Scan for the cell matching the given text and deliver its [X, Y] coordinate at center. 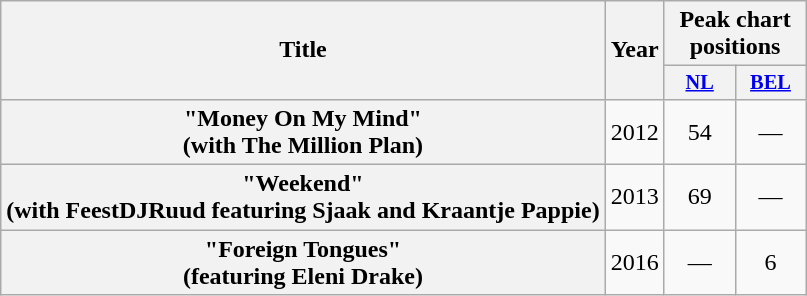
"Foreign Tongues"(featuring Eleni Drake) [303, 262]
Peak chart positions [735, 34]
Year [634, 50]
NL [700, 83]
69 [700, 198]
Title [303, 50]
2012 [634, 132]
2016 [634, 262]
"Weekend"(with FeestDJRuud featuring Sjaak and Kraantje Pappie) [303, 198]
"Money On My Mind"(with The Million Plan) [303, 132]
2013 [634, 198]
BEL [770, 83]
54 [700, 132]
6 [770, 262]
